Return [x, y] of the center of cell containing provided text 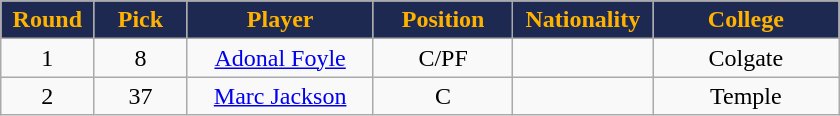
Player [280, 20]
C [443, 96]
College [746, 20]
Temple [746, 96]
Nationality [583, 20]
Marc Jackson [280, 96]
Colgate [746, 58]
8 [140, 58]
2 [48, 96]
Round [48, 20]
C/PF [443, 58]
Position [443, 20]
37 [140, 96]
Pick [140, 20]
Adonal Foyle [280, 58]
1 [48, 58]
